Find where the given text appears and provide that cell's center as [X, Y] coordinate. 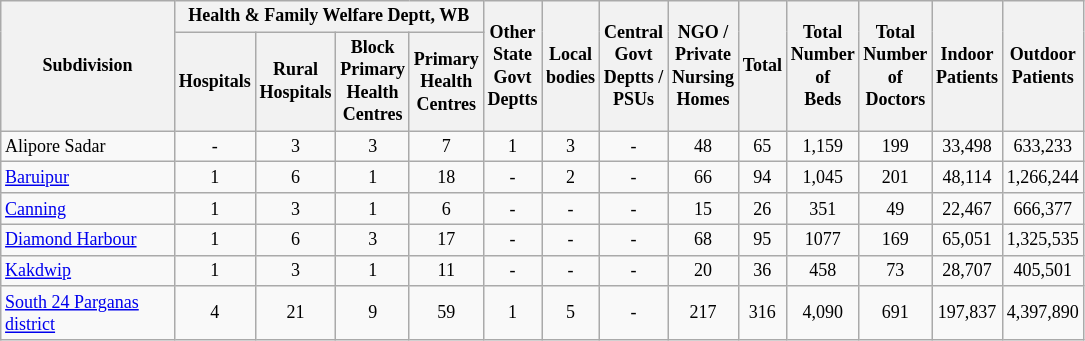
South 24 Parganas district [88, 313]
22,467 [968, 208]
TotalNumberofDoctors [896, 66]
Total [762, 66]
351 [822, 208]
95 [762, 240]
405,501 [1042, 270]
28,707 [968, 270]
217 [704, 313]
Localbodies [571, 66]
9 [373, 313]
Health & Family Welfare Deptt, WB [328, 16]
20 [704, 270]
Subdivision [88, 66]
48,114 [968, 178]
1,159 [822, 146]
15 [704, 208]
Baruipur [88, 178]
65,051 [968, 240]
1,266,244 [1042, 178]
633,233 [1042, 146]
5 [571, 313]
691 [896, 313]
36 [762, 270]
NGO /PrivateNursingHomes [704, 66]
IndoorPatients [968, 66]
169 [896, 240]
73 [896, 270]
48 [704, 146]
Hospitals [214, 82]
TotalNumberofBeds [822, 66]
CentralGovtDeptts /PSUs [633, 66]
65 [762, 146]
199 [896, 146]
4 [214, 313]
666,377 [1042, 208]
Canning [88, 208]
11 [446, 270]
197,837 [968, 313]
26 [762, 208]
21 [296, 313]
PrimaryHealthCentres [446, 82]
17 [446, 240]
458 [822, 270]
7 [446, 146]
66 [704, 178]
201 [896, 178]
2 [571, 178]
33,498 [968, 146]
18 [446, 178]
4,090 [822, 313]
94 [762, 178]
4,397,890 [1042, 313]
OutdoorPatients [1042, 66]
49 [896, 208]
OtherStateGovtDeptts [512, 66]
1,325,535 [1042, 240]
1,045 [822, 178]
Diamond Harbour [88, 240]
316 [762, 313]
59 [446, 313]
68 [704, 240]
BlockPrimaryHealthCentres [373, 82]
Alipore Sadar [88, 146]
Kakdwip [88, 270]
1077 [822, 240]
RuralHospitals [296, 82]
